Capture the cell that displays the provided text and extract its [x, y] central coordinate. 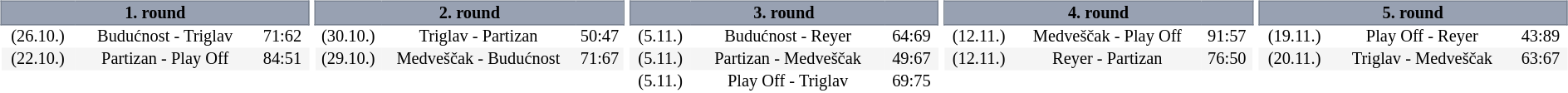
Reyer - Partizan [1107, 60]
Triglav - Medveščak [1423, 60]
Medveščak - Budućnost [478, 60]
50:47 [600, 37]
71:67 [600, 60]
Budućnost - Reyer [787, 37]
(20.11.) [1295, 60]
(30.10.) [349, 37]
5. round [1414, 12]
71:62 [282, 37]
1. round [154, 12]
Partizan - Medveščak [787, 60]
91:57 [1227, 37]
(29.10.) [349, 60]
(26.10.) [38, 37]
Budućnost - Triglav [165, 37]
Triglav - Partizan [478, 37]
2. round [470, 12]
Medveščak - Play Off [1107, 37]
69:75 [911, 81]
76:50 [1227, 60]
49:67 [911, 60]
84:51 [282, 60]
(19.11.) [1295, 37]
63:67 [1541, 60]
4. round [1098, 12]
3. round [784, 12]
Play Off - Reyer [1423, 37]
(22.10.) [38, 60]
43:89 [1541, 37]
64:69 [911, 37]
Play Off - Triglav [787, 81]
Partizan - Play Off [165, 60]
